Scan for the cell matching the given text and deliver its (x, y) coordinate at center. 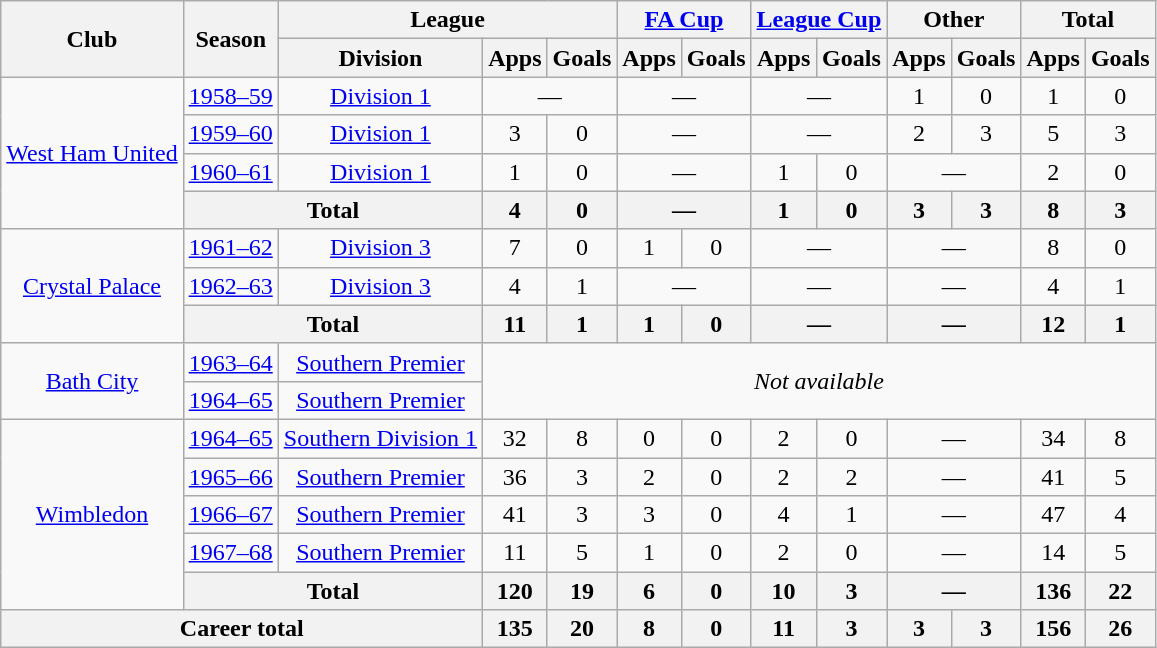
34 (1053, 438)
1966–67 (230, 515)
Club (92, 39)
Southern Division 1 (380, 438)
Not available (819, 381)
1963–64 (230, 362)
32 (515, 438)
Season (230, 39)
1961–62 (230, 248)
Crystal Palace (92, 286)
Career total (242, 629)
1967–68 (230, 553)
1965–66 (230, 477)
1958–59 (230, 96)
36 (515, 477)
1959–60 (230, 134)
1962–63 (230, 286)
Division (380, 58)
135 (515, 629)
47 (1053, 515)
10 (784, 591)
7 (515, 248)
156 (1053, 629)
Other (954, 20)
League (448, 20)
12 (1053, 324)
Wimbledon (92, 514)
120 (515, 591)
26 (1120, 629)
1960–61 (230, 172)
14 (1053, 553)
Bath City (92, 381)
6 (649, 591)
West Ham United (92, 153)
22 (1120, 591)
136 (1053, 591)
FA Cup (684, 20)
20 (582, 629)
19 (582, 591)
League Cup (819, 20)
